Output the (x, y) coordinate of the center of the cell containing the given text.  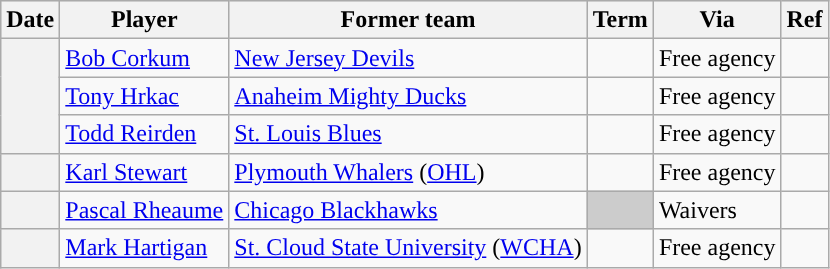
Pascal Rheaume (144, 210)
Anaheim Mighty Ducks (408, 96)
St. Cloud State University (WCHA) (408, 248)
New Jersey Devils (408, 58)
Karl Stewart (144, 172)
Plymouth Whalers (OHL) (408, 172)
Via (717, 20)
Chicago Blackhawks (408, 210)
Term (620, 20)
Waivers (717, 210)
Ref (804, 20)
Player (144, 20)
St. Louis Blues (408, 134)
Date (30, 20)
Todd Reirden (144, 134)
Mark Hartigan (144, 248)
Former team (408, 20)
Bob Corkum (144, 58)
Tony Hrkac (144, 96)
